Determine the (X, Y) coordinate at the center of the cell enclosing the given text.  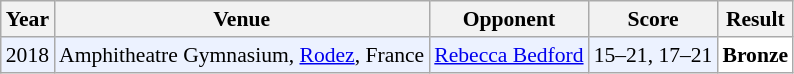
Bronze (755, 55)
2018 (28, 55)
Amphitheatre Gymnasium, Rodez, France (242, 55)
Score (654, 19)
15–21, 17–21 (654, 55)
Rebecca Bedford (508, 55)
Result (755, 19)
Venue (242, 19)
Opponent (508, 19)
Year (28, 19)
